Find where the given text appears and provide that cell's center as [X, Y] coordinate. 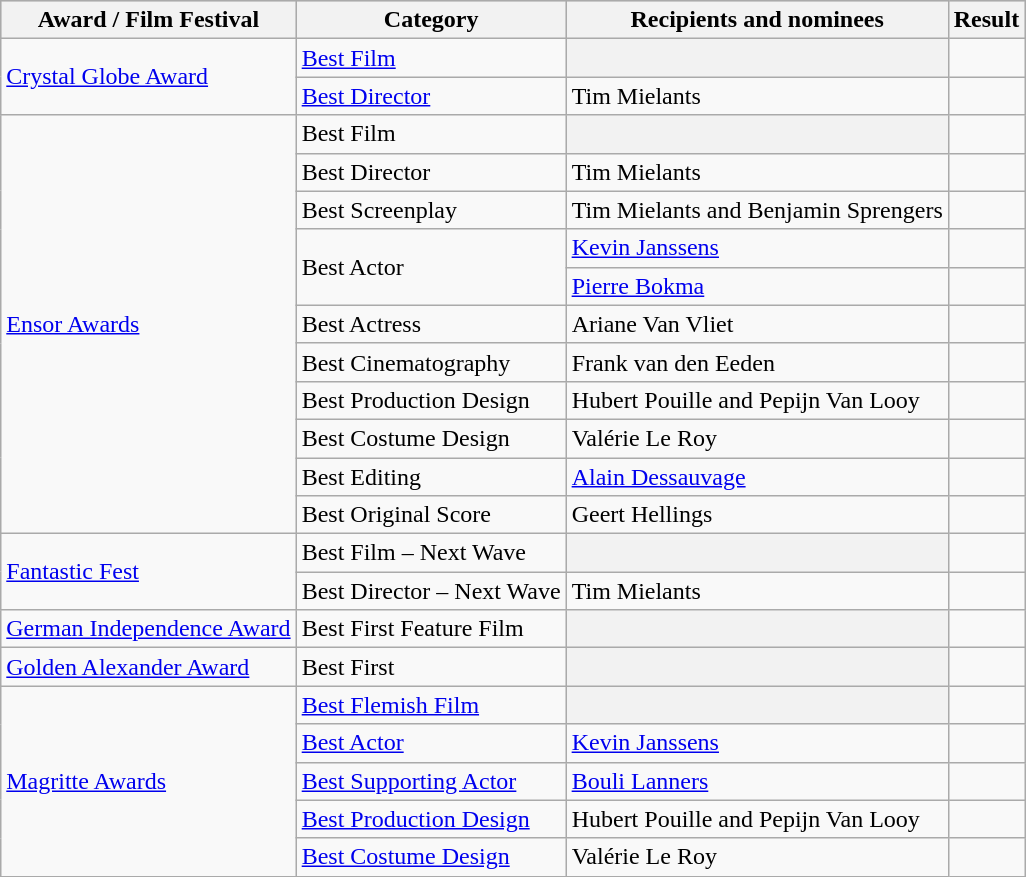
Result [986, 20]
Best Director – Next Wave [431, 591]
Magritte Awards [148, 781]
Best Flemish Film [431, 705]
Pierre Bokma [757, 286]
Best Supporting Actor [431, 781]
Ensor Awards [148, 324]
Fantastic Fest [148, 572]
German Independence Award [148, 629]
Award / Film Festival [148, 20]
Bouli Lanners [757, 781]
Geert Hellings [757, 515]
Recipients and nominees [757, 20]
Frank van den Eeden [757, 362]
Category [431, 20]
Ariane Van Vliet [757, 324]
Best Original Score [431, 515]
Best Actress [431, 324]
Crystal Globe Award [148, 77]
Best First Feature Film [431, 629]
Tim Mielants and Benjamin Sprengers [757, 210]
Alain Dessauvage [757, 477]
Best First [431, 667]
Best Screenplay [431, 210]
Best Film – Next Wave [431, 553]
Best Cinematography [431, 362]
Golden Alexander Award [148, 667]
Best Editing [431, 477]
